Extract the [x, y] coordinate from the center of the cell holding the provided text.  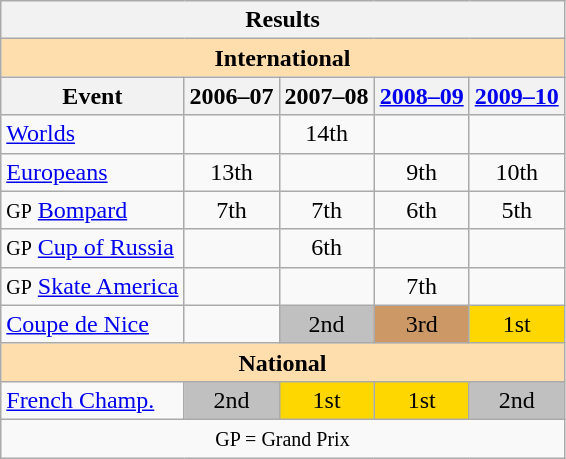
2006–07 [232, 96]
2008–09 [422, 96]
14th [326, 134]
Europeans [92, 172]
2007–08 [326, 96]
GP = Grand Prix [283, 438]
International [283, 58]
Coupe de Nice [92, 324]
French Champ. [92, 400]
Results [283, 20]
10th [516, 172]
13th [232, 172]
3rd [422, 324]
GP Skate America [92, 286]
GP Cup of Russia [92, 248]
Worlds [92, 134]
Event [92, 96]
National [283, 362]
2009–10 [516, 96]
GP Bompard [92, 210]
9th [422, 172]
5th [516, 210]
